Output the [X, Y] coordinate of the center of the cell containing the given text.  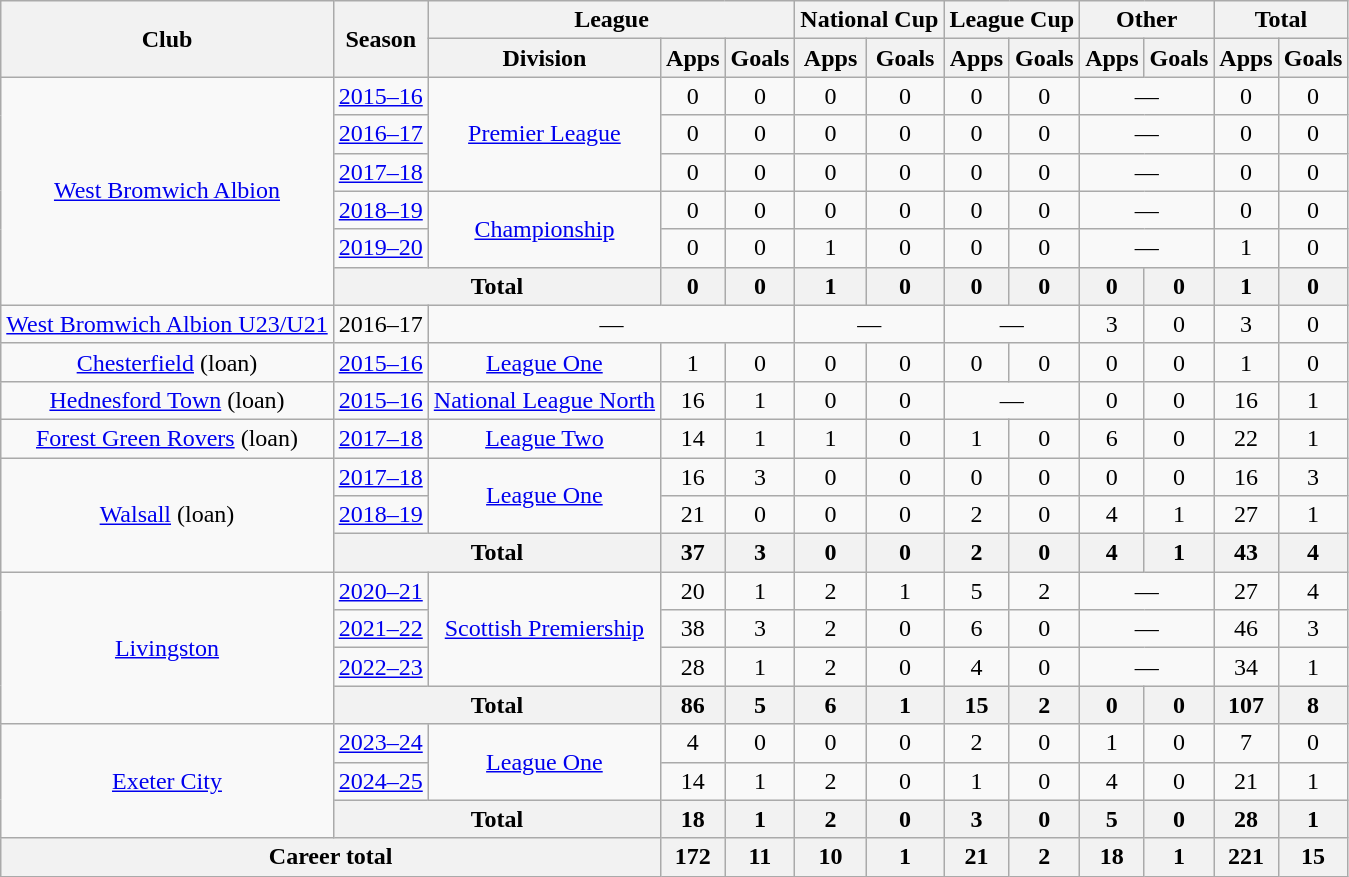
107 [1246, 705]
8 [1313, 705]
172 [693, 857]
Other [1147, 20]
Chesterfield (loan) [167, 362]
Forest Green Rovers (loan) [167, 438]
Walsall (loan) [167, 515]
Hednesford Town (loan) [167, 400]
2024–25 [380, 781]
2019–20 [380, 248]
22 [1246, 438]
86 [693, 705]
11 [760, 857]
Livingston [167, 648]
National Cup [870, 20]
Division [544, 58]
38 [693, 629]
League Two [544, 438]
Premier League [544, 134]
League [611, 20]
Club [167, 39]
43 [1246, 553]
2020–21 [380, 591]
Season [380, 39]
2022–23 [380, 667]
Exeter City [167, 781]
221 [1246, 857]
Scottish Premiership [544, 629]
37 [693, 553]
League Cup [1012, 20]
Championship [544, 229]
46 [1246, 629]
34 [1246, 667]
Career total [331, 857]
National League North [544, 400]
2023–24 [380, 743]
West Bromwich Albion U23/U21 [167, 324]
West Bromwich Albion [167, 191]
10 [831, 857]
20 [693, 591]
2021–22 [380, 629]
7 [1246, 743]
